Locate the cell with the specified text and output its [x, y] center coordinate. 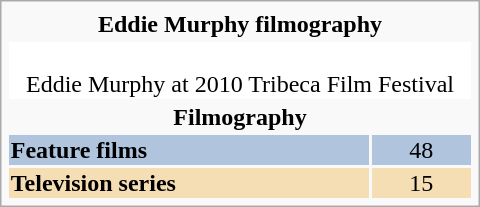
Eddie Murphy filmography [240, 24]
15 [422, 183]
Feature films [189, 150]
Filmography [240, 117]
48 [422, 150]
Eddie Murphy at 2010 Tribeca Film Festival [240, 70]
Television series [189, 183]
